Return the [x, y] coordinate for the center point of the cell that contains the specified text.  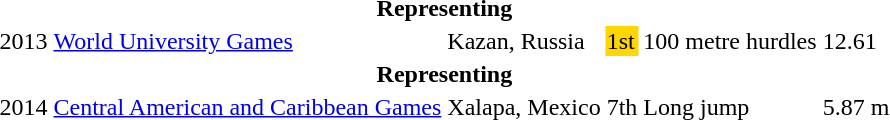
Kazan, Russia [524, 41]
100 metre hurdles [730, 41]
World University Games [248, 41]
1st [622, 41]
